Capture the cell that displays the provided text and extract its [X, Y] central coordinate. 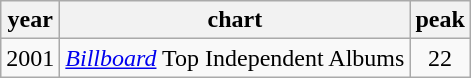
chart [235, 20]
Billboard Top Independent Albums [235, 58]
2001 [30, 58]
peak [440, 20]
year [30, 20]
22 [440, 58]
